From the cell containing the given text, extract its center point as (x, y) coordinate. 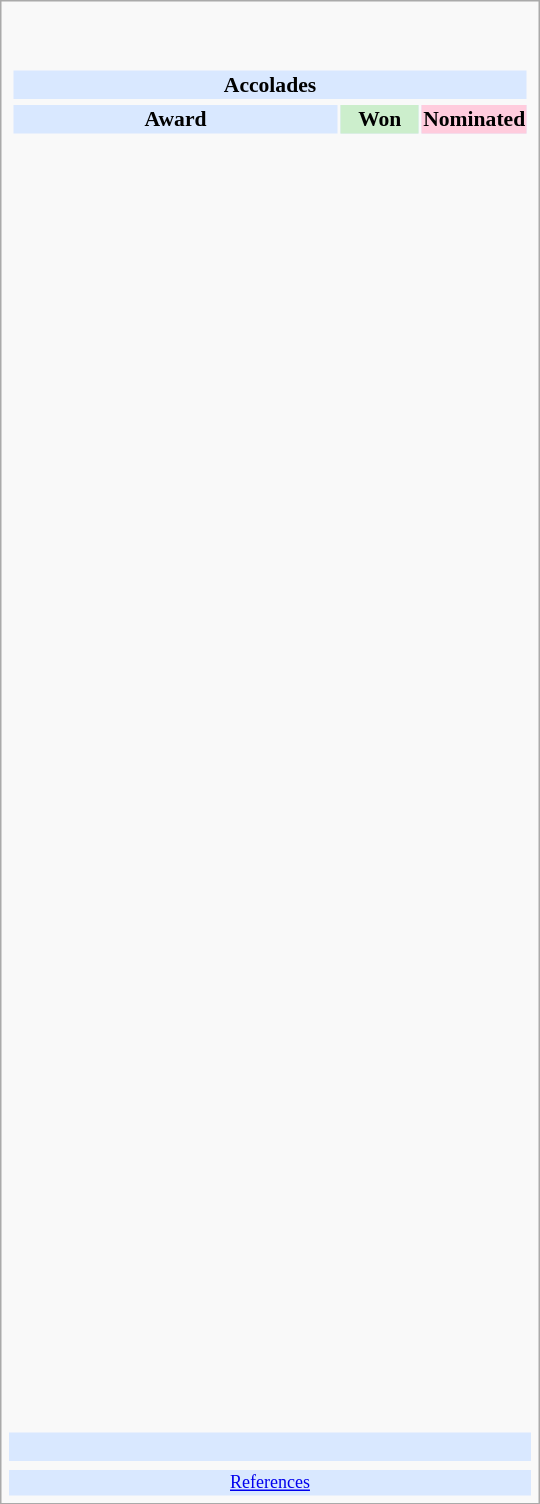
Accolades Award Won Nominated (270, 734)
Nominated (474, 119)
Award (175, 119)
Accolades (270, 84)
Won (380, 119)
References (270, 1483)
